From the cell containing the given text, extract its center point as (X, Y) coordinate. 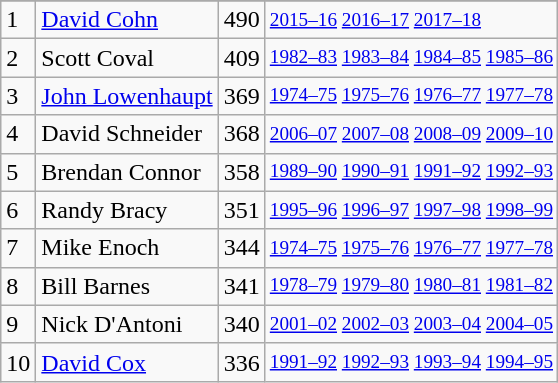
Bill Barnes (127, 286)
Scott Coval (127, 58)
David Cox (127, 362)
351 (242, 210)
John Lowenhaupt (127, 96)
4 (18, 134)
369 (242, 96)
Brendan Connor (127, 172)
3 (18, 96)
10 (18, 362)
8 (18, 286)
341 (242, 286)
358 (242, 172)
5 (18, 172)
2006–07 2007–08 2008–09 2009–10 (411, 134)
2001–02 2002–03 2003–04 2004–05 (411, 324)
1 (18, 20)
2 (18, 58)
David Schneider (127, 134)
1978–79 1979–80 1980–81 1981–82 (411, 286)
490 (242, 20)
6 (18, 210)
Randy Bracy (127, 210)
2015–16 2016–17 2017–18 (411, 20)
David Cohn (127, 20)
1995–96 1996–97 1997–98 1998–99 (411, 210)
9 (18, 324)
1982–83 1983–84 1984–85 1985–86 (411, 58)
1989–90 1990–91 1991–92 1992–93 (411, 172)
336 (242, 362)
Mike Enoch (127, 248)
409 (242, 58)
368 (242, 134)
Nick D'Antoni (127, 324)
344 (242, 248)
340 (242, 324)
1991–92 1992–93 1993–94 1994–95 (411, 362)
7 (18, 248)
